Determine the (x, y) coordinate at the center of the cell enclosing the given text.  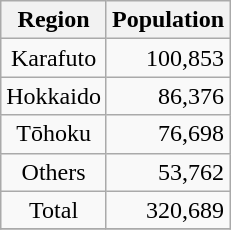
53,762 (168, 172)
320,689 (168, 210)
86,376 (168, 96)
Population (168, 20)
Karafuto (54, 58)
Region (54, 20)
Total (54, 210)
76,698 (168, 134)
Hokkaido (54, 96)
Tōhoku (54, 134)
Others (54, 172)
100,853 (168, 58)
